Provide the [X, Y] coordinate of the cell's center where the given text is located.  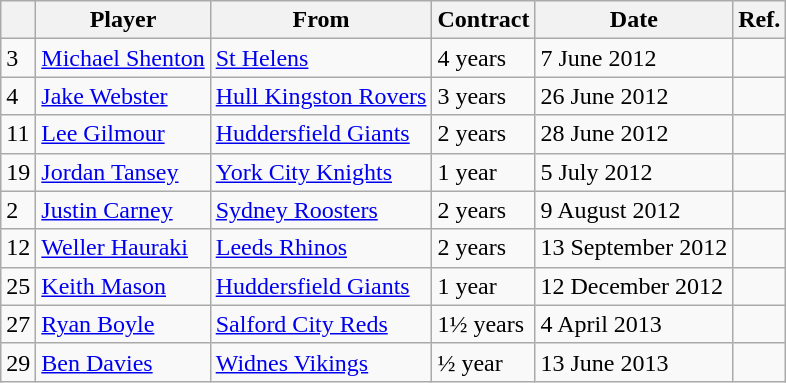
Michael Shenton [123, 58]
1½ years [484, 324]
5 July 2012 [634, 172]
13 June 2013 [634, 362]
Leeds Rhinos [321, 248]
Hull Kingston Rovers [321, 96]
29 [18, 362]
Lee Gilmour [123, 134]
19 [18, 172]
Date [634, 20]
York City Knights [321, 172]
27 [18, 324]
From [321, 20]
½ year [484, 362]
Jake Webster [123, 96]
Contract [484, 20]
3 years [484, 96]
Keith Mason [123, 286]
13 September 2012 [634, 248]
25 [18, 286]
4 April 2013 [634, 324]
12 December 2012 [634, 286]
Weller Hauraki [123, 248]
7 June 2012 [634, 58]
26 June 2012 [634, 96]
2 [18, 210]
Widnes Vikings [321, 362]
12 [18, 248]
Ryan Boyle [123, 324]
Ref. [760, 20]
9 August 2012 [634, 210]
28 June 2012 [634, 134]
Player [123, 20]
Sydney Roosters [321, 210]
3 [18, 58]
4 years [484, 58]
11 [18, 134]
Salford City Reds [321, 324]
Ben Davies [123, 362]
Jordan Tansey [123, 172]
4 [18, 96]
St Helens [321, 58]
Justin Carney [123, 210]
